Pinpoint the cell where the given text exists, returning its [x, y] midpoint coordinate. 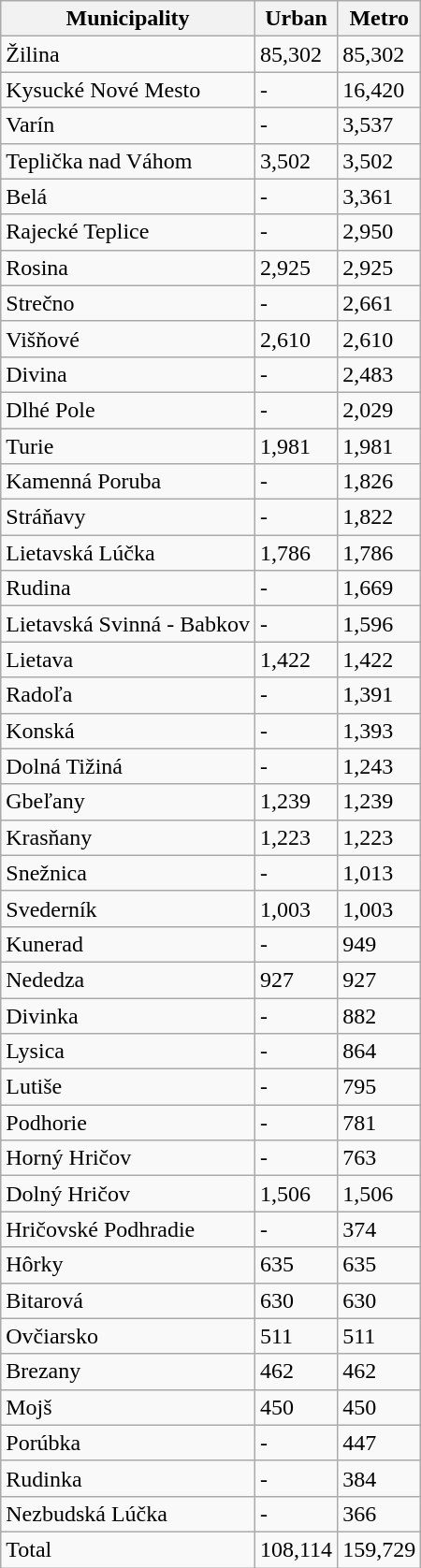
Lutiše [128, 1087]
864 [380, 1052]
159,729 [380, 1549]
1,822 [380, 517]
Divina [128, 374]
Lietavská Lúčka [128, 553]
Ovčiarsko [128, 1336]
Varín [128, 125]
Kysucké Nové Mesto [128, 90]
949 [380, 944]
Konská [128, 731]
2,661 [380, 303]
3,361 [380, 196]
Municipality [128, 19]
Brezany [128, 1372]
374 [380, 1229]
Teplička nad Váhom [128, 161]
Metro [380, 19]
Žilina [128, 54]
Krasňany [128, 837]
Gbeľany [128, 802]
384 [380, 1478]
2,483 [380, 374]
Belá [128, 196]
Nededza [128, 980]
Nezbudská Lúčka [128, 1514]
108,114 [296, 1549]
Porúbka [128, 1443]
366 [380, 1514]
Svederník [128, 908]
Lietava [128, 660]
Bitarová [128, 1300]
Strečno [128, 303]
Lietavská Svinná - Babkov [128, 624]
1,243 [380, 766]
Rudina [128, 588]
16,420 [380, 90]
795 [380, 1087]
1,826 [380, 482]
Rosina [128, 268]
Total [128, 1549]
1,391 [380, 695]
1,013 [380, 873]
Dolná Tižiná [128, 766]
Stráňavy [128, 517]
882 [380, 1015]
Hričovské Podhradie [128, 1229]
781 [380, 1123]
Horný Hričov [128, 1158]
763 [380, 1158]
1,669 [380, 588]
2,950 [380, 232]
Rudinka [128, 1478]
Višňové [128, 339]
Dlhé Pole [128, 410]
447 [380, 1443]
Mojš [128, 1407]
Radoľa [128, 695]
Turie [128, 446]
Rajecké Teplice [128, 232]
Divinka [128, 1015]
Podhorie [128, 1123]
Dolný Hričov [128, 1194]
Urban [296, 19]
1,393 [380, 731]
1,596 [380, 624]
Snežnica [128, 873]
2,029 [380, 410]
Kamenná Poruba [128, 482]
Kunerad [128, 944]
3,537 [380, 125]
Lysica [128, 1052]
Hôrky [128, 1265]
